Scan for the cell matching the given text and deliver its [X, Y] coordinate at center. 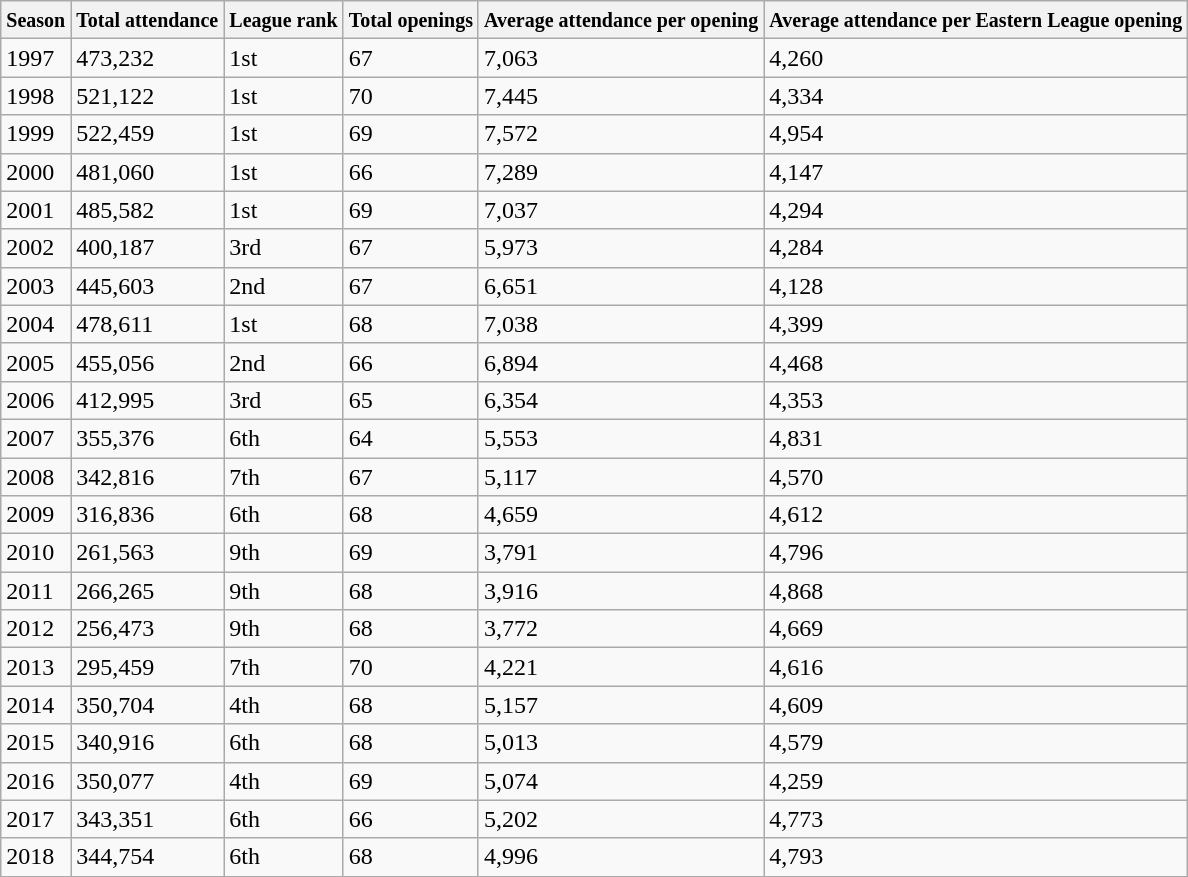
478,611 [148, 324]
1999 [36, 134]
4,659 [620, 515]
4,579 [976, 743]
4,570 [976, 477]
2001 [36, 210]
350,704 [148, 705]
4,669 [976, 629]
295,459 [148, 667]
4,868 [976, 591]
2008 [36, 477]
343,351 [148, 819]
4,334 [976, 96]
7,037 [620, 210]
2012 [36, 629]
Season [36, 20]
2007 [36, 438]
7,038 [620, 324]
481,060 [148, 172]
412,995 [148, 400]
3,772 [620, 629]
522,459 [148, 134]
4,294 [976, 210]
5,117 [620, 477]
2016 [36, 781]
5,157 [620, 705]
2009 [36, 515]
4,831 [976, 438]
2013 [36, 667]
455,056 [148, 362]
2015 [36, 743]
4,996 [620, 857]
4,260 [976, 58]
4,399 [976, 324]
485,582 [148, 210]
Total attendance [148, 20]
344,754 [148, 857]
5,553 [620, 438]
4,128 [976, 286]
1997 [36, 58]
5,973 [620, 248]
2010 [36, 553]
2018 [36, 857]
2011 [36, 591]
316,836 [148, 515]
445,603 [148, 286]
5,074 [620, 781]
4,468 [976, 362]
6,354 [620, 400]
2002 [36, 248]
5,013 [620, 743]
4,284 [976, 248]
256,473 [148, 629]
2000 [36, 172]
521,122 [148, 96]
65 [410, 400]
473,232 [148, 58]
7,289 [620, 172]
2004 [36, 324]
4,609 [976, 705]
1998 [36, 96]
2006 [36, 400]
Average attendance per opening [620, 20]
League rank [284, 20]
64 [410, 438]
4,353 [976, 400]
355,376 [148, 438]
4,793 [976, 857]
2003 [36, 286]
261,563 [148, 553]
4,612 [976, 515]
4,954 [976, 134]
Total openings [410, 20]
2014 [36, 705]
6,894 [620, 362]
4,221 [620, 667]
3,791 [620, 553]
400,187 [148, 248]
4,259 [976, 781]
266,265 [148, 591]
2017 [36, 819]
4,796 [976, 553]
350,077 [148, 781]
2005 [36, 362]
7,572 [620, 134]
6,651 [620, 286]
Average attendance per Eastern League opening [976, 20]
340,916 [148, 743]
3,916 [620, 591]
4,147 [976, 172]
7,445 [620, 96]
342,816 [148, 477]
5,202 [620, 819]
4,616 [976, 667]
7,063 [620, 58]
4,773 [976, 819]
